Detect which cell encompasses the target text, then output its [X, Y] center coordinate. 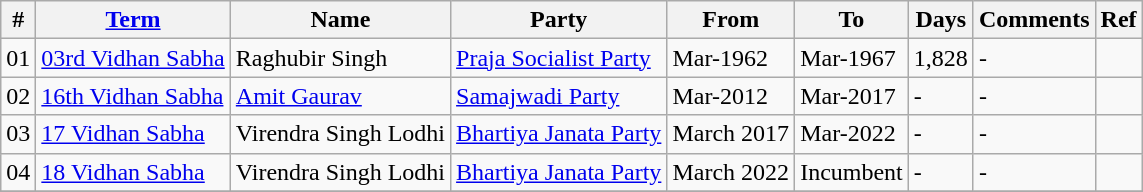
From [731, 20]
Mar-1967 [852, 58]
Mar-2022 [852, 134]
03 [18, 134]
March 2022 [731, 172]
Party [559, 20]
17 Vidhan Sabha [133, 134]
Raghubir Singh [340, 58]
Mar-2017 [852, 96]
03rd Vidhan Sabha [133, 58]
Mar-2012 [731, 96]
04 [18, 172]
To [852, 20]
Praja Socialist Party [559, 58]
02 [18, 96]
Incumbent [852, 172]
Comments [1034, 20]
16th Vidhan Sabha [133, 96]
Ref [1118, 20]
Term [133, 20]
# [18, 20]
Mar-1962 [731, 58]
Samajwadi Party [559, 96]
Days [940, 20]
March 2017 [731, 134]
1,828 [940, 58]
Name [340, 20]
Amit Gaurav [340, 96]
01 [18, 58]
18 Vidhan Sabha [133, 172]
